Return the (X, Y) coordinate for the center point of the cell that contains the specified text.  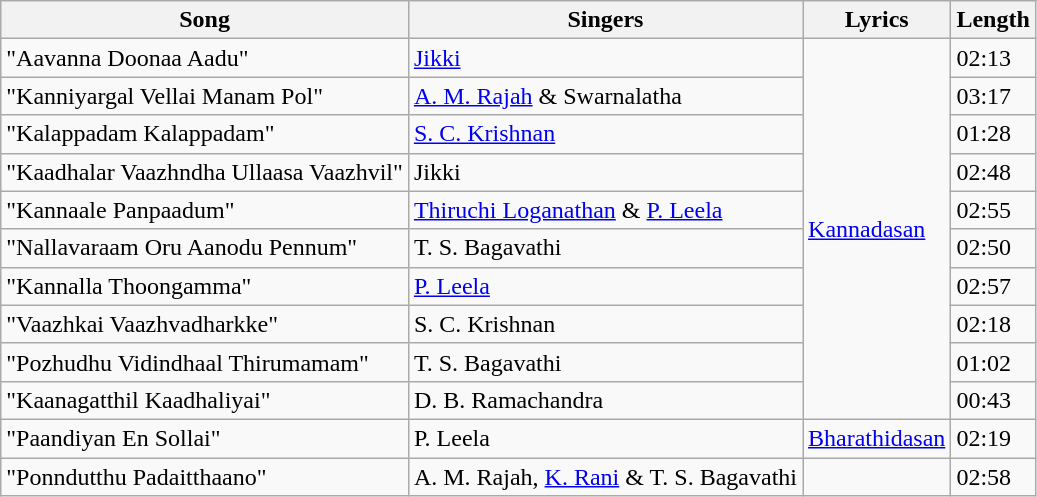
"Vaazhkai Vaazhvadharkke" (205, 324)
Bharathidasan (877, 438)
Lyrics (877, 20)
"Paandiyan En Sollai" (205, 438)
Length (993, 20)
02:19 (993, 438)
02:18 (993, 324)
"Kalappadam Kalappadam" (205, 134)
02:55 (993, 210)
"Kannalla Thoongamma" (205, 286)
A. M. Rajah & Swarnalatha (605, 96)
Singers (605, 20)
01:28 (993, 134)
02:58 (993, 477)
03:17 (993, 96)
01:02 (993, 362)
A. M. Rajah, K. Rani & T. S. Bagavathi (605, 477)
02:13 (993, 58)
D. B. Ramachandra (605, 400)
"Nallavaraam Oru Aanodu Pennum" (205, 248)
02:57 (993, 286)
Song (205, 20)
02:48 (993, 172)
"Kannaale Panpaadum" (205, 210)
"Pozhudhu Vidindhaal Thirumamam" (205, 362)
00:43 (993, 400)
Kannadasan (877, 230)
"Aavanna Doonaa Aadu" (205, 58)
"Kaadhalar Vaazhndha Ullaasa Vaazhvil" (205, 172)
Thiruchi Loganathan & P. Leela (605, 210)
"Kaanagatthil Kaadhaliyai" (205, 400)
"Kanniyargal Vellai Manam Pol" (205, 96)
"Ponndutthu Padaitthaano" (205, 477)
02:50 (993, 248)
